Capture the cell that displays the provided text and extract its [x, y] central coordinate. 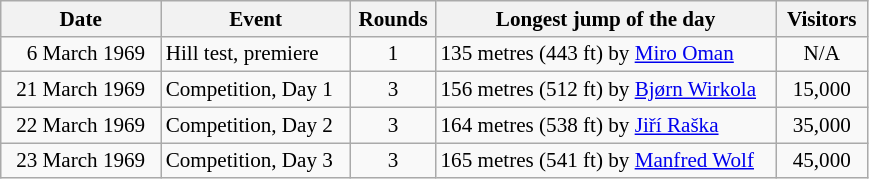
Event [256, 18]
135 metres (443 ft) by Miro Oman [606, 54]
Competition, Day 3 [256, 160]
Competition, Day 1 [256, 90]
164 metres (538 ft) by Jiří Raška [606, 124]
21 March 1969 [81, 90]
156 metres (512 ft) by Bjørn Wirkola [606, 90]
Date [81, 18]
Competition, Day 2 [256, 124]
165 metres (541 ft) by Manfred Wolf [606, 160]
23 March 1969 [81, 160]
Rounds [394, 18]
1 [394, 54]
Hill test, premiere [256, 54]
15,000 [822, 90]
35,000 [822, 124]
Visitors [822, 18]
Longest jump of the day [606, 18]
6 March 1969 [81, 54]
45,000 [822, 160]
N/A [822, 54]
22 March 1969 [81, 124]
